Output the (X, Y) coordinate of the center of the cell containing the given text.  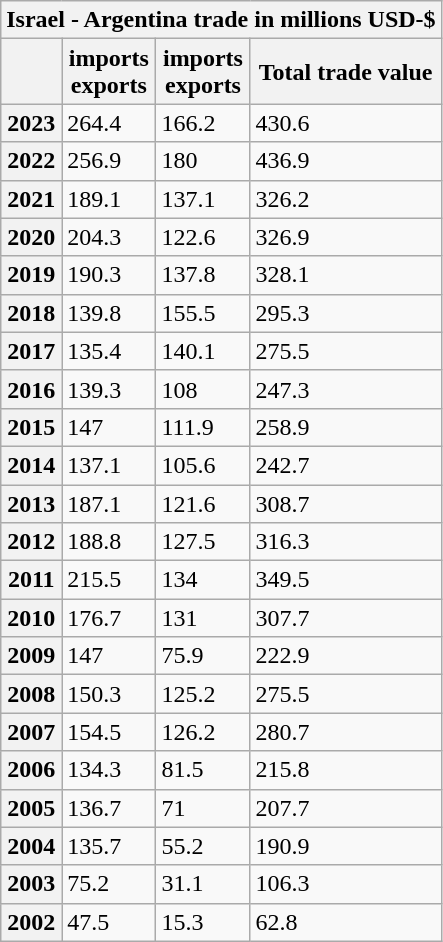
Total trade value (346, 72)
81.5 (203, 770)
280.7 (346, 732)
155.5 (203, 313)
215.8 (346, 770)
135.4 (109, 351)
190.3 (109, 275)
2014 (32, 465)
2003 (32, 884)
139.3 (109, 389)
131 (203, 618)
Israel - Argentina trade in millions USD-$ (221, 20)
140.1 (203, 351)
47.5 (109, 922)
328.1 (346, 275)
2010 (32, 618)
264.4 (109, 123)
2022 (32, 161)
2007 (32, 732)
436.9 (346, 161)
308.7 (346, 503)
190.9 (346, 846)
2019 (32, 275)
55.2 (203, 846)
256.9 (109, 161)
2006 (32, 770)
125.2 (203, 694)
134 (203, 580)
207.7 (346, 808)
430.6 (346, 123)
136.7 (109, 808)
126.2 (203, 732)
2004 (32, 846)
122.6 (203, 237)
189.1 (109, 199)
75.9 (203, 656)
2020 (32, 237)
121.6 (203, 503)
326.2 (346, 199)
215.5 (109, 580)
135.7 (109, 846)
187.1 (109, 503)
150.3 (109, 694)
222.9 (346, 656)
307.7 (346, 618)
2017 (32, 351)
2002 (32, 922)
2018 (32, 313)
2016 (32, 389)
106.3 (346, 884)
137.8 (203, 275)
2008 (32, 694)
154.5 (109, 732)
108 (203, 389)
105.6 (203, 465)
2011 (32, 580)
258.9 (346, 427)
295.3 (346, 313)
2012 (32, 542)
2015 (32, 427)
2023 (32, 123)
139.8 (109, 313)
62.8 (346, 922)
247.3 (346, 389)
71 (203, 808)
31.1 (203, 884)
2009 (32, 656)
134.3 (109, 770)
127.5 (203, 542)
349.5 (346, 580)
2013 (32, 503)
204.3 (109, 237)
180 (203, 161)
326.9 (346, 237)
2005 (32, 808)
15.3 (203, 922)
75.2 (109, 884)
188.8 (109, 542)
242.7 (346, 465)
166.2 (203, 123)
316.3 (346, 542)
176.7 (109, 618)
2021 (32, 199)
111.9 (203, 427)
